Return (x, y) of the center of cell containing provided text 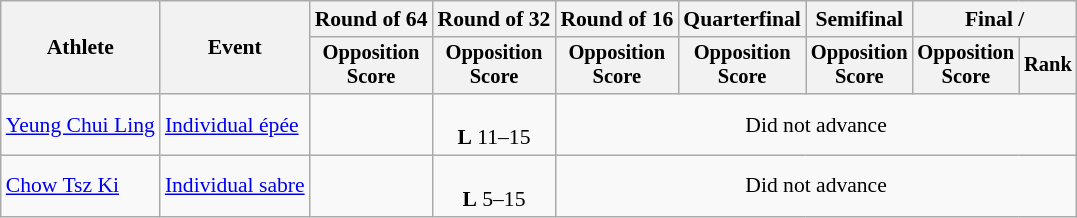
L 11–15 (494, 124)
Round of 64 (372, 19)
Semifinal (860, 19)
Event (235, 48)
Quarterfinal (742, 19)
Final / (995, 19)
Rank (1048, 66)
Yeung Chui Ling (80, 124)
Athlete (80, 48)
Individual sabre (235, 186)
Individual épée (235, 124)
Chow Tsz Ki (80, 186)
Round of 32 (494, 19)
Round of 16 (616, 19)
L 5–15 (494, 186)
